Find where the given text appears and provide that cell's center as [x, y] coordinate. 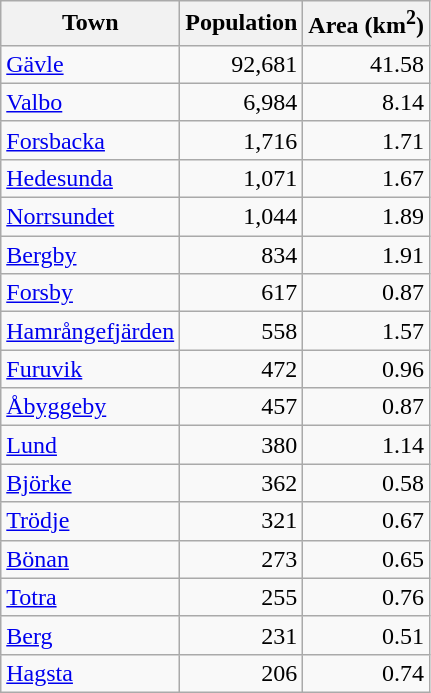
1,071 [242, 178]
321 [242, 521]
1,716 [242, 140]
Lund [90, 445]
Furuvik [90, 369]
Trödje [90, 521]
Totra [90, 597]
0.74 [366, 673]
Hagsta [90, 673]
Forsby [90, 293]
558 [242, 331]
Valbo [90, 102]
255 [242, 597]
Norrsundet [90, 217]
1.89 [366, 217]
Town [90, 24]
231 [242, 635]
Population [242, 24]
1.57 [366, 331]
457 [242, 407]
Area (km2) [366, 24]
Björke [90, 483]
Forsbacka [90, 140]
41.58 [366, 64]
1.14 [366, 445]
6,984 [242, 102]
1.71 [366, 140]
0.65 [366, 559]
Bergby [90, 255]
362 [242, 483]
206 [242, 673]
0.76 [366, 597]
380 [242, 445]
Åbyggeby [90, 407]
92,681 [242, 64]
834 [242, 255]
1.67 [366, 178]
1,044 [242, 217]
Hamrångefjärden [90, 331]
0.51 [366, 635]
Berg [90, 635]
0.96 [366, 369]
Bönan [90, 559]
472 [242, 369]
Hedesunda [90, 178]
273 [242, 559]
0.58 [366, 483]
Gävle [90, 64]
0.67 [366, 521]
617 [242, 293]
1.91 [366, 255]
8.14 [366, 102]
